Locate the cell with the specified text and output its (X, Y) center coordinate. 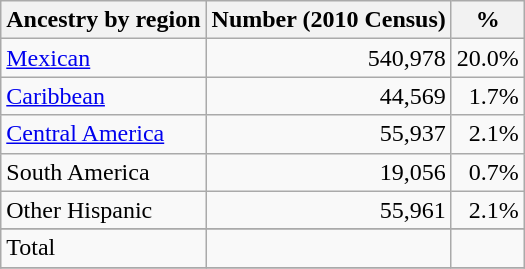
1.7% (488, 96)
44,569 (328, 96)
Total (104, 248)
% (488, 20)
Number (2010 Census) (328, 20)
Caribbean (104, 96)
Central America (104, 134)
55,961 (328, 210)
Mexican (104, 58)
19,056 (328, 172)
540,978 (328, 58)
55,937 (328, 134)
0.7% (488, 172)
Ancestry by region (104, 20)
Other Hispanic (104, 210)
South America (104, 172)
20.0% (488, 58)
